Extract the [x, y] coordinate from the center of the cell holding the provided text.  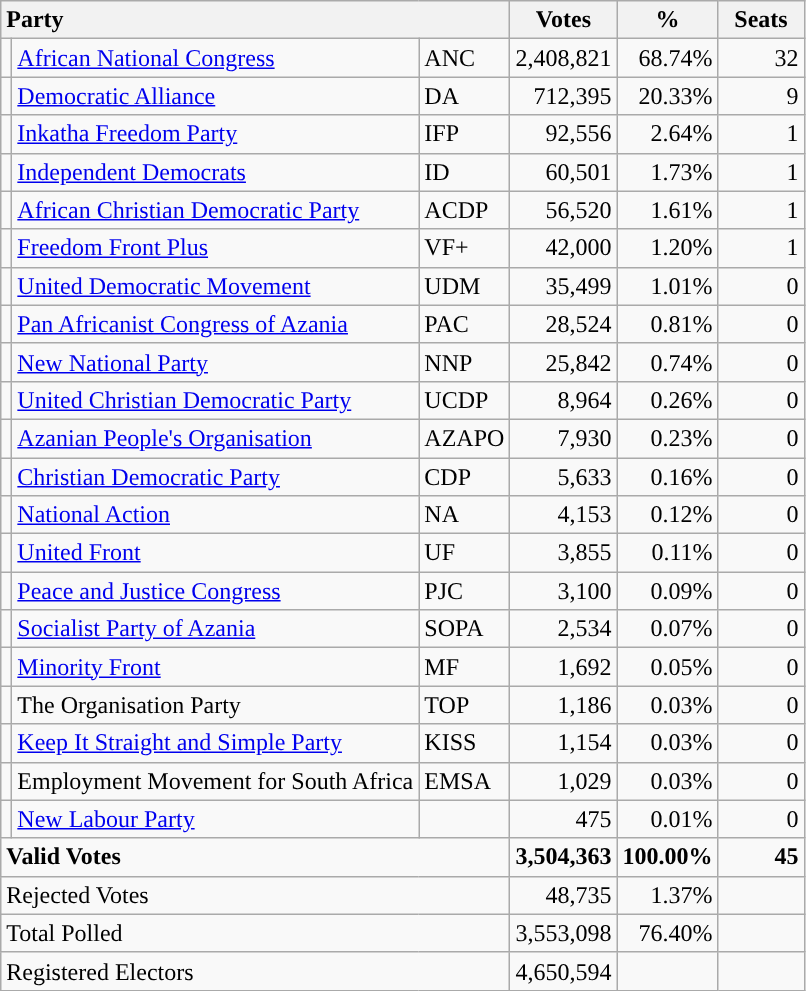
NA [464, 515]
4,650,594 [564, 971]
7,930 [564, 438]
42,000 [564, 248]
0.81% [668, 324]
Rejected Votes [256, 895]
3,100 [564, 591]
PJC [464, 591]
48,735 [564, 895]
28,524 [564, 324]
0.05% [668, 667]
Employment Movement for South Africa [216, 781]
4,153 [564, 515]
AZAPO [464, 438]
UDM [464, 286]
KISS [464, 743]
0.12% [668, 515]
2,408,821 [564, 58]
0.07% [668, 629]
0.16% [668, 477]
3,553,098 [564, 933]
% [668, 20]
5,633 [564, 477]
56,520 [564, 210]
CDP [464, 477]
1,692 [564, 667]
Peace and Justice Congress [216, 591]
0.23% [668, 438]
45 [761, 857]
1,029 [564, 781]
60,501 [564, 172]
United Front [216, 553]
35,499 [564, 286]
Valid Votes [256, 857]
African National Congress [216, 58]
1.73% [668, 172]
Inkatha Freedom Party [216, 134]
TOP [464, 705]
Total Polled [256, 933]
ANC [464, 58]
1,154 [564, 743]
United Christian Democratic Party [216, 400]
Azanian People's Organisation [216, 438]
76.40% [668, 933]
UF [464, 553]
ACDP [464, 210]
UCDP [464, 400]
0.74% [668, 362]
VF+ [464, 248]
3,504,363 [564, 857]
PAC [464, 324]
1.37% [668, 895]
The Organisation Party [216, 705]
2,534 [564, 629]
IFP [464, 134]
0.09% [668, 591]
African Christian Democratic Party [216, 210]
EMSA [464, 781]
0.01% [668, 819]
Votes [564, 20]
20.33% [668, 96]
National Action [216, 515]
2.64% [668, 134]
Keep It Straight and Simple Party [216, 743]
SOPA [464, 629]
Freedom Front Plus [216, 248]
1.61% [668, 210]
1,186 [564, 705]
100.00% [668, 857]
Party [256, 20]
DA [464, 96]
NNP [464, 362]
25,842 [564, 362]
9 [761, 96]
Christian Democratic Party [216, 477]
0.26% [668, 400]
0.11% [668, 553]
32 [761, 58]
Democratic Alliance [216, 96]
Seats [761, 20]
Minority Front [216, 667]
92,556 [564, 134]
1.01% [668, 286]
New National Party [216, 362]
Independent Democrats [216, 172]
MF [464, 667]
Registered Electors [256, 971]
ID [464, 172]
712,395 [564, 96]
1.20% [668, 248]
United Democratic Movement [216, 286]
475 [564, 819]
Pan Africanist Congress of Azania [216, 324]
3,855 [564, 553]
68.74% [668, 58]
New Labour Party [216, 819]
8,964 [564, 400]
Socialist Party of Azania [216, 629]
